From the cell containing the given text, extract its center point as [x, y] coordinate. 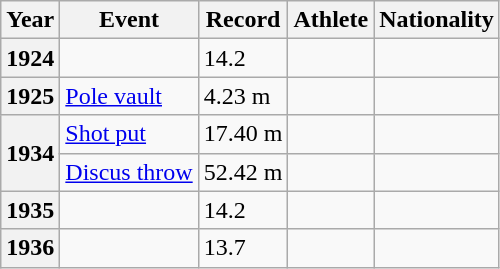
Year [30, 20]
52.42 m [243, 172]
Event [129, 20]
1924 [30, 58]
17.40 m [243, 134]
13.7 [243, 248]
Athlete [331, 20]
4.23 m [243, 96]
Discus throw [129, 172]
Shot put [129, 134]
1935 [30, 210]
Pole vault [129, 96]
1936 [30, 248]
Nationality [437, 20]
1925 [30, 96]
1934 [30, 153]
Record [243, 20]
